Find where the given text appears and provide that cell's center as [X, Y] coordinate. 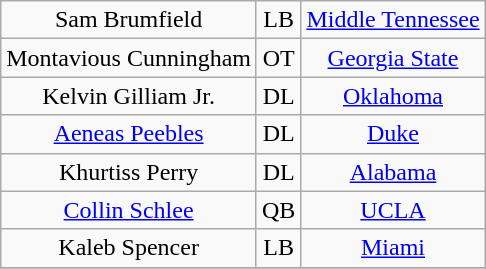
Kaleb Spencer [129, 248]
Sam Brumfield [129, 20]
Aeneas Peebles [129, 134]
Georgia State [393, 58]
QB [278, 210]
Alabama [393, 172]
Collin Schlee [129, 210]
Miami [393, 248]
Khurtiss Perry [129, 172]
Middle Tennessee [393, 20]
OT [278, 58]
Montavious Cunningham [129, 58]
Oklahoma [393, 96]
Duke [393, 134]
Kelvin Gilliam Jr. [129, 96]
UCLA [393, 210]
